Capture the cell that displays the provided text and extract its (x, y) central coordinate. 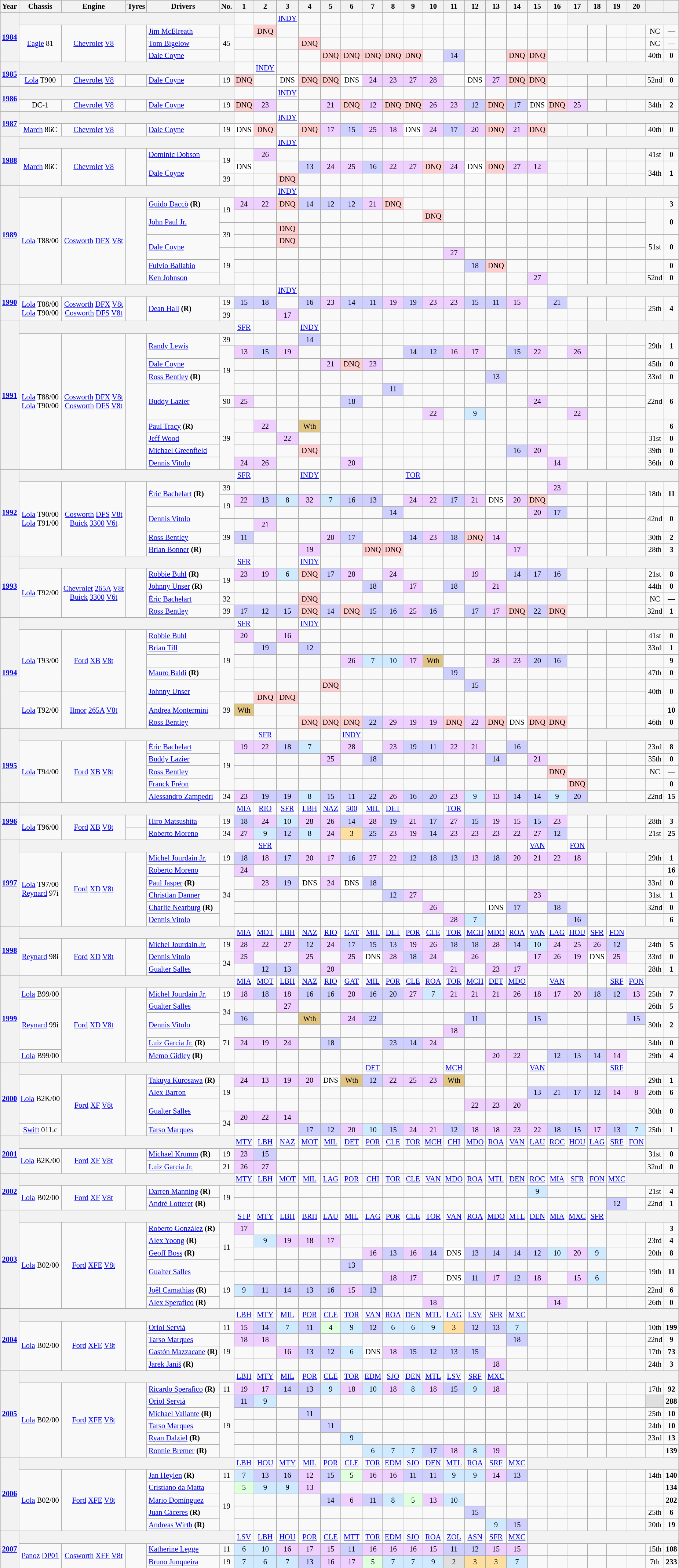
Lola T93/00 (40, 661)
1990 (10, 302)
Cristiano da Matta (183, 1488)
139 (671, 1451)
Chassis (40, 6)
DC-1 (40, 105)
Engine (94, 6)
Michael Krumm (R) (183, 1154)
Geoff Boss (R) (183, 1253)
Ilmor 265A V8t (94, 710)
Paul Jasper (R) (183, 883)
47th (655, 673)
Robbie Buhl (R) (183, 574)
1993 (10, 586)
Brian Bonner (R) (183, 549)
Gastón Mazzacane (R) (183, 1352)
MTT (351, 1537)
2007 (10, 1549)
Joël Camathias (R) (183, 1290)
199 (671, 1327)
Panoz DP01 (40, 1555)
2001 (10, 1155)
Ross Bentley (R) (183, 377)
Lola T94/00 (40, 772)
71 (227, 1043)
46th (655, 722)
Alex Sperafico (R) (183, 1302)
51st (655, 247)
1996 (10, 821)
233 (671, 1562)
1987 (10, 123)
1998 (10, 951)
288 (671, 1401)
Cosworth XFE V8t (94, 1555)
134 (671, 1488)
Katherine Legge (183, 1549)
Reynard 98i (40, 957)
15th (655, 1549)
Mauro Baldi (R) (183, 673)
1989 (10, 235)
Jeff Wood (183, 438)
Ricardo Sperafico (R) (183, 1389)
1988 (10, 161)
Johnny Unser (R) (183, 586)
Lola T90/00Lola T91/00 (40, 519)
Eagle 81 (40, 43)
Bruno Junqueira (183, 1562)
Lola T88/00 (40, 241)
Cosworth DFS V8tBuick 3300 V6t (94, 519)
1995 (10, 765)
1997 (10, 883)
No. (227, 6)
140 (671, 1475)
Memo Gidley (R) (183, 1056)
Alex Barron (183, 1093)
Jim McElreath (183, 31)
Juan Cáceres (R) (183, 1512)
19th (655, 1271)
39th (655, 451)
Darren Manning (R) (183, 1191)
29 (393, 722)
ASN (475, 1537)
Ken Johnson (183, 278)
Ronnie Bremer (R) (183, 1451)
BRH (310, 1216)
45th (655, 364)
Andreas Wirth (R) (183, 1525)
45 (227, 43)
2002 (10, 1191)
Reynard 99i (40, 1025)
Christian Danner (183, 895)
Tyres (136, 6)
Charlie Nearburg (R) (183, 907)
Jan Heylen (R) (183, 1475)
André Lotterer (R) (183, 1204)
202 (671, 1500)
2005 (10, 1414)
Andrea Montermini (183, 710)
Cosworth DFX V8t (94, 241)
Lola T96/00 (40, 827)
Michael Valiante (R) (183, 1414)
Fulvio Ballabio (183, 266)
Guido Daccò (R) (183, 204)
1994 (10, 673)
Year (10, 6)
Lola T900 (40, 80)
Luiz Garcia Jr. (R) (183, 1043)
44th (655, 586)
Jarek Janiš (R) (183, 1364)
ZOL (454, 1537)
Dean Hall (R) (183, 309)
STP (244, 1216)
1992 (10, 512)
Mario Domínguez (183, 1500)
18th (655, 494)
1991 (10, 395)
73 (671, 1352)
Éric Bachelart (R) (183, 494)
Randy Lewis (183, 346)
Ryan Dalziel (R) (183, 1438)
2004 (10, 1339)
36th (655, 463)
500 (351, 809)
Robbie Buhl (183, 636)
1986 (10, 99)
Michael Greenfield (183, 451)
Tom Bigelow (183, 43)
Chevrolet 265A V8tBuick 3300 V6t (94, 593)
Dominic Dobson (183, 154)
10th (655, 1327)
Lola T97/00Reynard 97i (40, 889)
108 (671, 1549)
90 (227, 401)
42nd (655, 519)
2000 (10, 1099)
John Paul Jr. (183, 222)
Franck Fréon (183, 784)
Drivers (183, 6)
1985 (10, 74)
35th (655, 759)
7th (655, 1562)
Luiz Garcia Jr. (183, 1167)
92 (671, 1389)
2003 (10, 1260)
14th (655, 1475)
Paul Tracy (R) (183, 426)
Johnny Unser (183, 691)
Swift 011.c (40, 1130)
1984 (10, 37)
Takuya Kurosawa (R) (183, 1080)
Hiro Matsushita (183, 821)
Alessandro Zampedri (183, 796)
Alex Yoong (R) (183, 1241)
1999 (10, 1019)
Roberto González (R) (183, 1228)
Brian Till (183, 648)
2006 (10, 1494)
